Identify which cell holds the provided text, then report its [X, Y] central coordinate. 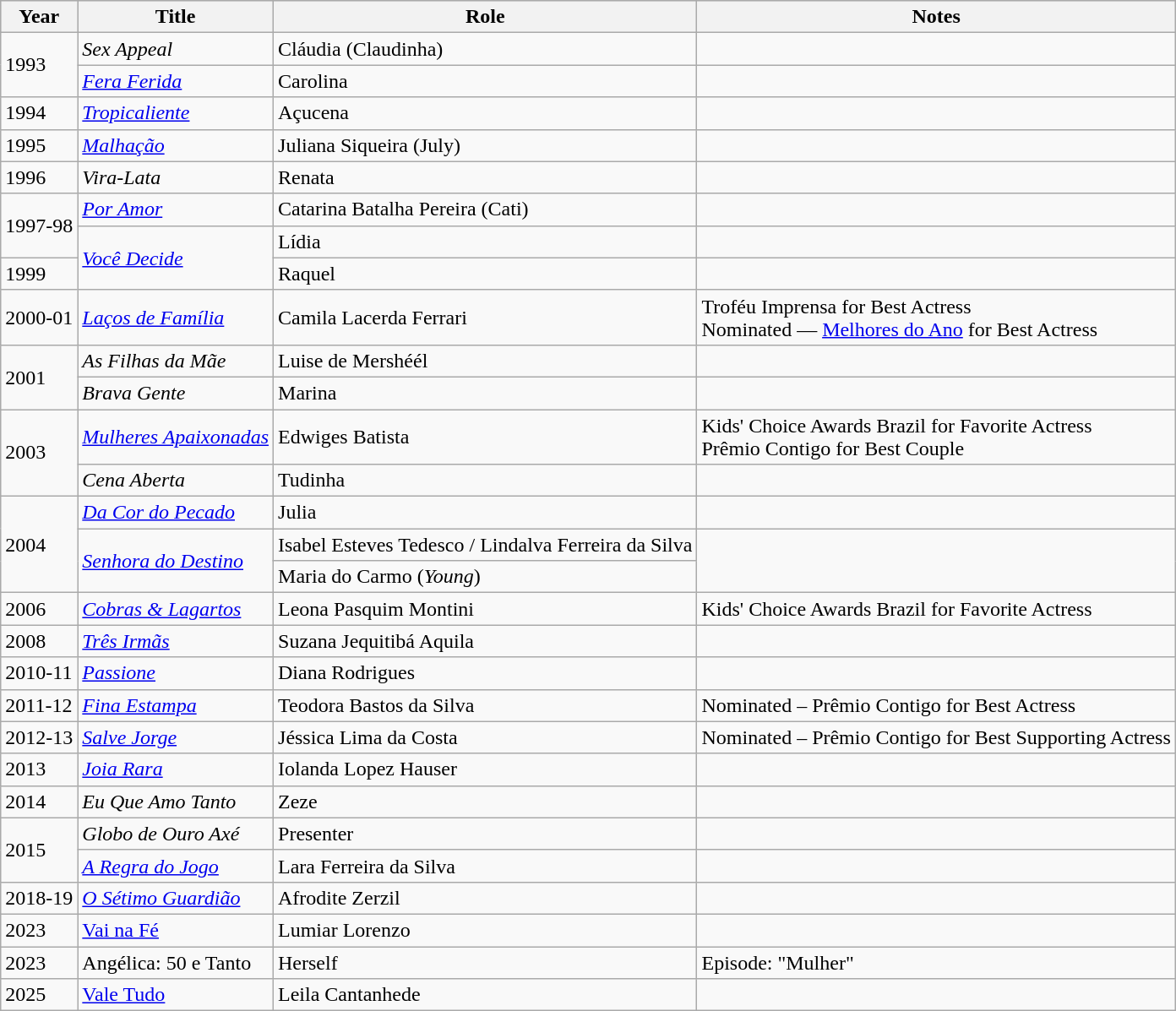
2006 [39, 609]
Angélica: 50 e Tanto [176, 962]
Tudinha [485, 481]
1993 [39, 65]
2012-13 [39, 737]
Globo de Ouro Axé [176, 834]
Edwiges Batista [485, 436]
2014 [39, 802]
Leila Cantanhede [485, 995]
Afrodite Zerzil [485, 898]
Zeze [485, 802]
Maria do Carmo (Young) [485, 577]
2011-12 [39, 705]
A Regra do Jogo [176, 866]
2003 [39, 453]
Notes [936, 17]
Renata [485, 177]
2010-11 [39, 673]
Três Irmãs [176, 641]
Kids' Choice Awards Brazil for Favorite ActressPrêmio Contigo for Best Couple [936, 436]
Title [176, 17]
2025 [39, 995]
Julia [485, 513]
Jéssica Lima da Costa [485, 737]
Da Cor do Pecado [176, 513]
Diana Rodrigues [485, 673]
O Sétimo Guardião [176, 898]
Role [485, 17]
Lara Ferreira da Silva [485, 866]
Senhora do Destino [176, 561]
Joia Rara [176, 769]
1996 [39, 177]
Kids' Choice Awards Brazil for Favorite Actress [936, 609]
Carolina [485, 81]
Mulheres Apaixonadas [176, 436]
Sex Appeal [176, 49]
Fina Estampa [176, 705]
Juliana Siqueira (July) [485, 145]
Salve Jorge [176, 737]
Isabel Esteves Tedesco / Lindalva Ferreira da Silva [485, 545]
Nominated – Prêmio Contigo for Best Supporting Actress [936, 737]
1994 [39, 113]
Suzana Jequitibá Aquila [485, 641]
2008 [39, 641]
Iolanda Lopez Hauser [485, 769]
2000-01 [39, 318]
Raquel [485, 274]
Tropicaliente [176, 113]
1997-98 [39, 226]
Malhação [176, 145]
Vai na Fé [176, 930]
2004 [39, 545]
Leona Pasquim Montini [485, 609]
2018-19 [39, 898]
Você Decide [176, 258]
Por Amor [176, 209]
Vira-Lata [176, 177]
Troféu Imprensa for Best ActressNominated — Melhores do Ano for Best Actress [936, 318]
Eu Que Amo Tanto [176, 802]
Presenter [485, 834]
Laços de Família [176, 318]
1995 [39, 145]
As Filhas da Mãe [176, 361]
Teodora Bastos da Silva [485, 705]
Lídia [485, 242]
Vale Tudo [176, 995]
Fera Ferida [176, 81]
2013 [39, 769]
Nominated – Prêmio Contigo for Best Actress [936, 705]
Year [39, 17]
1999 [39, 274]
Açucena [485, 113]
Passione [176, 673]
2015 [39, 850]
Cobras & Lagartos [176, 609]
Lumiar Lorenzo [485, 930]
Camila Lacerda Ferrari [485, 318]
Catarina Batalha Pereira (Cati) [485, 209]
2001 [39, 377]
Luise de Mershéél [485, 361]
Herself [485, 962]
Cena Aberta [176, 481]
Marina [485, 393]
Cláudia (Claudinha) [485, 49]
Brava Gente [176, 393]
Episode: "Mulher" [936, 962]
